Extract the [x, y] coordinate from the center of the cell holding the provided text.  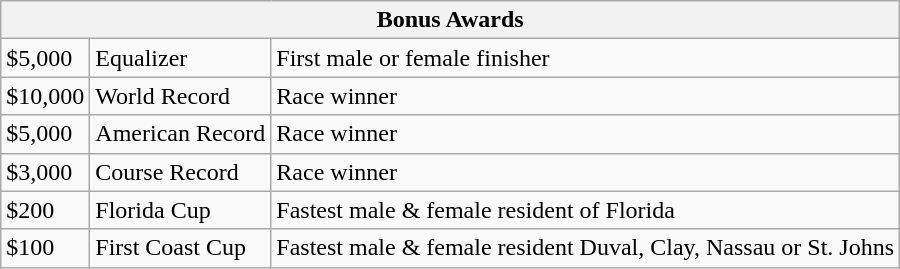
First male or female finisher [586, 58]
World Record [180, 96]
$3,000 [46, 172]
$100 [46, 248]
$10,000 [46, 96]
Fastest male & female resident Duval, Clay, Nassau or St. Johns [586, 248]
Course Record [180, 172]
Fastest male & female resident of Florida [586, 210]
American Record [180, 134]
Equalizer [180, 58]
Florida Cup [180, 210]
First Coast Cup [180, 248]
$200 [46, 210]
Bonus Awards [450, 20]
